For the text-containing cell, return its midpoint in (x, y) coordinate format. 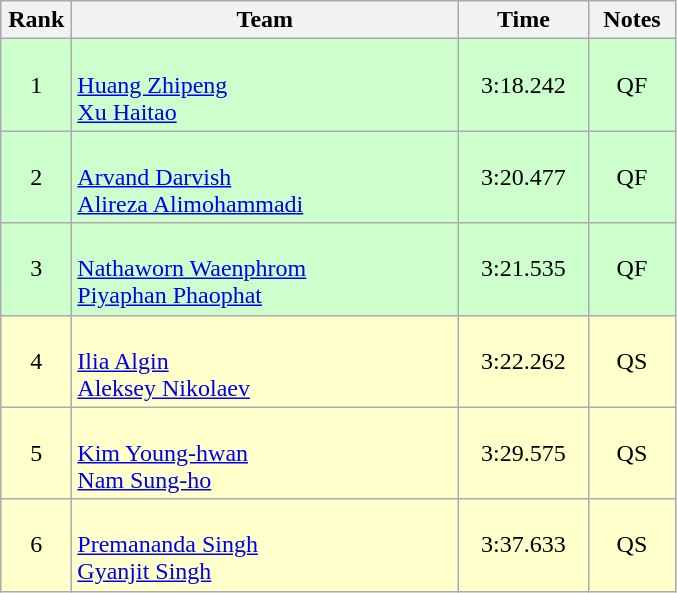
5 (36, 453)
3:22.262 (524, 361)
Rank (36, 20)
1 (36, 85)
Arvand DarvishAlireza Alimohammadi (265, 177)
Notes (632, 20)
3:21.535 (524, 269)
Huang ZhipengXu Haitao (265, 85)
Team (265, 20)
Premananda SinghGyanjit Singh (265, 545)
Ilia AlginAleksey Nikolaev (265, 361)
3 (36, 269)
6 (36, 545)
2 (36, 177)
3:18.242 (524, 85)
3:37.633 (524, 545)
3:29.575 (524, 453)
Kim Young-hwanNam Sung-ho (265, 453)
3:20.477 (524, 177)
4 (36, 361)
Time (524, 20)
Nathaworn WaenphromPiyaphan Phaophat (265, 269)
